From the cell containing the given text, extract its center point as [X, Y] coordinate. 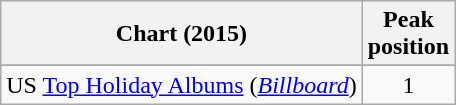
1 [408, 85]
Chart (2015) [182, 34]
Peak position [408, 34]
US Top Holiday Albums (Billboard) [182, 85]
